Provide the [X, Y] coordinate of the cell's center where the given text is located.  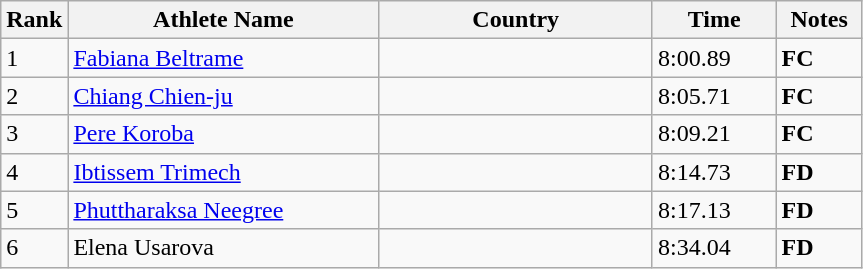
Time [714, 20]
6 [34, 248]
8:34.04 [714, 248]
8:17.13 [714, 210]
Rank [34, 20]
Country [516, 20]
Notes [819, 20]
Chiang Chien-ju [224, 96]
Elena Usarova [224, 248]
8:14.73 [714, 172]
Ibtissem Trimech [224, 172]
5 [34, 210]
Fabiana Beltrame [224, 58]
8:00.89 [714, 58]
Phuttharaksa Neegree [224, 210]
Pere Koroba [224, 134]
2 [34, 96]
Athlete Name [224, 20]
8:09.21 [714, 134]
8:05.71 [714, 96]
3 [34, 134]
1 [34, 58]
4 [34, 172]
